Extract the (x, y) coordinate from the center of the cell holding the provided text.  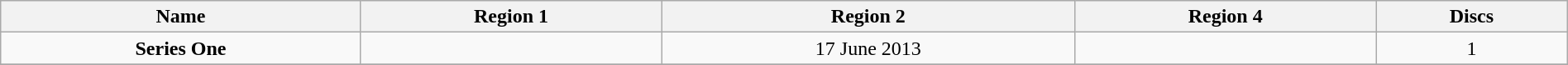
Region 2 (868, 17)
Discs (1472, 17)
Series One (180, 48)
Region 4 (1226, 17)
17 June 2013 (868, 48)
Name (180, 17)
Region 1 (511, 17)
1 (1472, 48)
